Determine the [X, Y] coordinate at the center of the cell enclosing the given text.  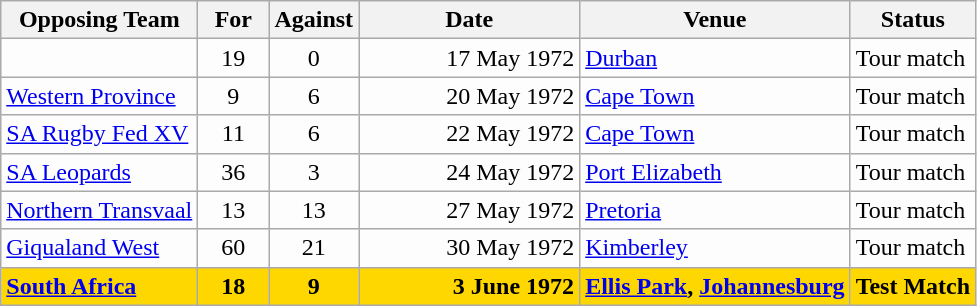
Date [470, 20]
For [234, 20]
Test Match [913, 286]
Kimberley [715, 248]
24 May 1972 [470, 172]
18 [234, 286]
0 [314, 58]
Port Elizabeth [715, 172]
17 May 1972 [470, 58]
Pretoria [715, 210]
11 [234, 134]
SA Leopards [100, 172]
Ellis Park, Johannesburg [715, 286]
Against [314, 20]
Durban [715, 58]
SA Rugby Fed XV [100, 134]
20 May 1972 [470, 96]
36 [234, 172]
21 [314, 248]
Western Province [100, 96]
27 May 1972 [470, 210]
30 May 1972 [470, 248]
Opposing Team [100, 20]
Venue [715, 20]
Status [913, 20]
South Africa [100, 286]
Northern Transvaal [100, 210]
Giqualand West [100, 248]
3 [314, 172]
60 [234, 248]
19 [234, 58]
22 May 1972 [470, 134]
3 June 1972 [470, 286]
